Pinpoint the cell where the given text exists, returning its [X, Y] midpoint coordinate. 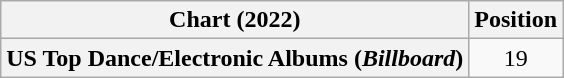
Position [516, 20]
19 [516, 58]
US Top Dance/Electronic Albums (Billboard) [235, 58]
Chart (2022) [235, 20]
